Return the [x, y] coordinate for the center point of the cell that contains the specified text.  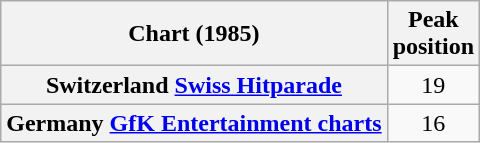
Switzerland Swiss Hitparade [194, 85]
Peakposition [433, 34]
16 [433, 123]
19 [433, 85]
Chart (1985) [194, 34]
Germany GfK Entertainment charts [194, 123]
